Capture the cell that displays the provided text and extract its [X, Y] central coordinate. 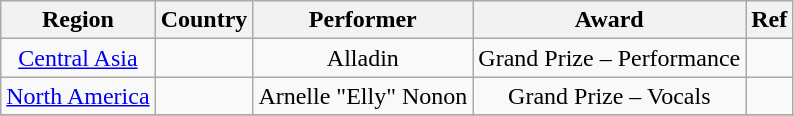
Region [78, 20]
Country [204, 20]
North America [78, 96]
Arnelle "Elly" Nonon [363, 96]
Grand Prize – Vocals [610, 96]
Alladin [363, 58]
Grand Prize – Performance [610, 58]
Central Asia [78, 58]
Performer [363, 20]
Ref [770, 20]
Award [610, 20]
